Identify which cell holds the provided text, then report its [X, Y] central coordinate. 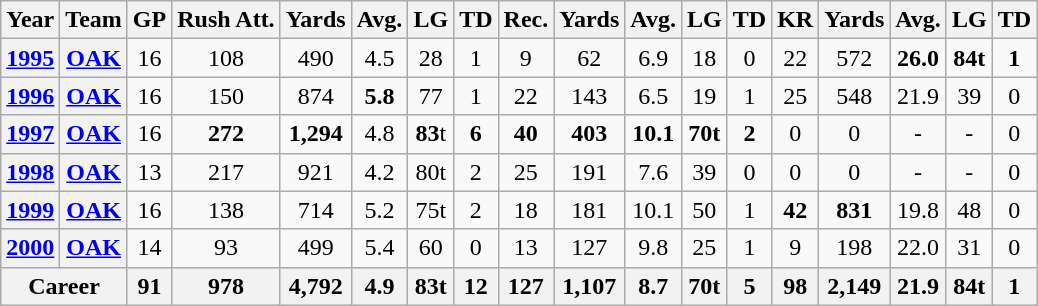
1,294 [316, 134]
4.9 [380, 286]
6.9 [654, 58]
5 [749, 286]
98 [796, 286]
1996 [30, 96]
22.0 [918, 248]
4.5 [380, 58]
1998 [30, 172]
9.8 [654, 248]
19.8 [918, 210]
Rush Att. [226, 20]
62 [590, 58]
48 [969, 210]
1,107 [590, 286]
1999 [30, 210]
150 [226, 96]
77 [431, 96]
272 [226, 134]
14 [149, 248]
5.8 [380, 96]
KR [796, 20]
31 [969, 248]
108 [226, 58]
91 [149, 286]
5.4 [380, 248]
4,792 [316, 286]
831 [854, 210]
8.7 [654, 286]
Year [30, 20]
Rec. [526, 20]
93 [226, 248]
Career [64, 286]
GP [149, 20]
874 [316, 96]
26.0 [918, 58]
714 [316, 210]
6.5 [654, 96]
12 [476, 286]
4.8 [380, 134]
2000 [30, 248]
181 [590, 210]
403 [590, 134]
4.2 [380, 172]
50 [704, 210]
143 [590, 96]
1997 [30, 134]
7.6 [654, 172]
548 [854, 96]
191 [590, 172]
6 [476, 134]
572 [854, 58]
978 [226, 286]
499 [316, 248]
490 [316, 58]
40 [526, 134]
60 [431, 248]
2,149 [854, 286]
80t [431, 172]
28 [431, 58]
138 [226, 210]
5.2 [380, 210]
921 [316, 172]
19 [704, 96]
42 [796, 210]
Team [94, 20]
75t [431, 210]
217 [226, 172]
198 [854, 248]
1995 [30, 58]
